Search for the cell housing the specified text and yield its [x, y] center coordinate. 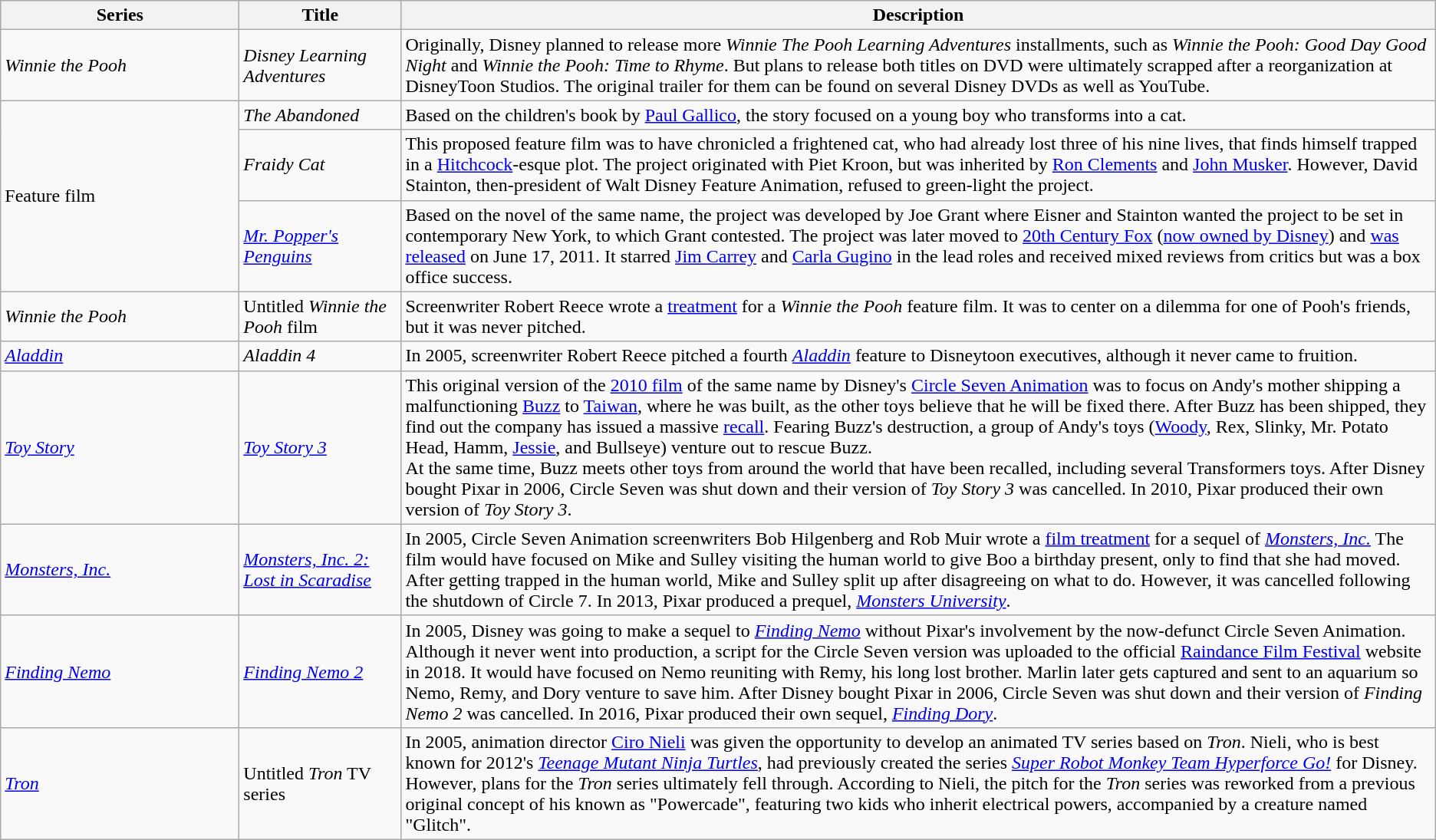
Untitled Tron TV series [321, 783]
Aladdin [120, 356]
Aladdin 4 [321, 356]
Untitled Winnie the Pooh film [321, 316]
Monsters, Inc. [120, 569]
Finding Nemo 2 [321, 671]
Toy Story 3 [321, 447]
In 2005, screenwriter Robert Reece pitched a fourth Aladdin feature to Disneytoon executives, although it never came to fruition. [918, 356]
Title [321, 15]
Fraidy Cat [321, 165]
Finding Nemo [120, 671]
Feature film [120, 196]
Mr. Popper's Penguins [321, 245]
Series [120, 15]
Based on the children's book by Paul Gallico, the story focused on a young boy who transforms into a cat. [918, 115]
Disney Learning Adventures [321, 65]
Toy Story [120, 447]
Tron [120, 783]
Description [918, 15]
The Abandoned [321, 115]
Monsters, Inc. 2: Lost in Scaradise [321, 569]
